Detect which cell encompasses the target text, then output its (X, Y) center coordinate. 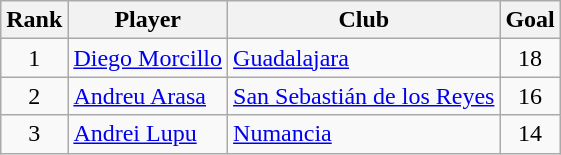
1 (34, 58)
Guadalajara (364, 58)
Goal (530, 20)
Club (364, 20)
14 (530, 134)
18 (530, 58)
Andreu Arasa (148, 96)
Rank (34, 20)
Numancia (364, 134)
San Sebastián de los Reyes (364, 96)
Diego Morcillo (148, 58)
2 (34, 96)
3 (34, 134)
Player (148, 20)
Andrei Lupu (148, 134)
16 (530, 96)
